Output the (X, Y) coordinate of the center of the cell containing the given text.  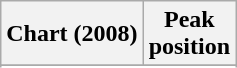
Chart (2008) (72, 34)
Peak position (189, 34)
